Return the [x, y] coordinate for the center point of the cell that contains the specified text.  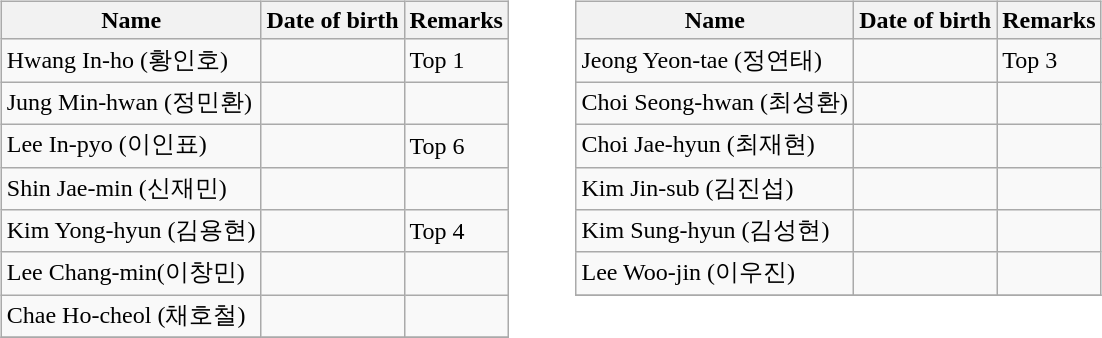
Hwang In-ho (황인호) [131, 60]
Kim Jin-sub (김진섭) [715, 188]
Top 4 [456, 232]
Top 3 [1049, 60]
Kim Yong-hyun (김용현) [131, 232]
Choi Seong-hwan (최성환) [715, 104]
Top 6 [456, 146]
Lee Chang-min(이창민) [131, 274]
Jung Min-hwan (정민환) [131, 104]
Lee Woo-jin (이우진) [715, 274]
Chae Ho-cheol (채호철) [131, 316]
Lee In-pyo (이인표) [131, 146]
Choi Jae-hyun (최재현) [715, 146]
Shin Jae-min (신재민) [131, 188]
Jeong Yeon-tae (정연태) [715, 60]
Top 1 [456, 60]
Kim Sung-hyun (김성현) [715, 232]
